Return the [X, Y] coordinate for the center point of the cell that contains the specified text.  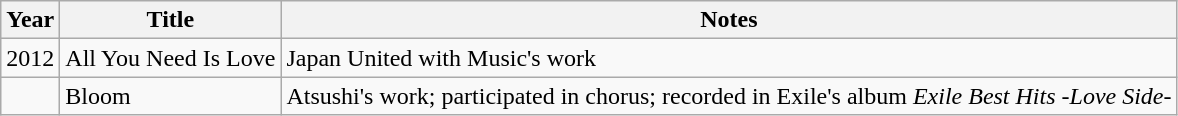
Atsushi's work; participated in chorus; recorded in Exile's album Exile Best Hits -Love Side- [729, 96]
2012 [30, 58]
Bloom [170, 96]
Japan United with Music's work [729, 58]
Year [30, 20]
Title [170, 20]
Notes [729, 20]
All You Need Is Love [170, 58]
